Locate the cell with the specified text and output its (X, Y) center coordinate. 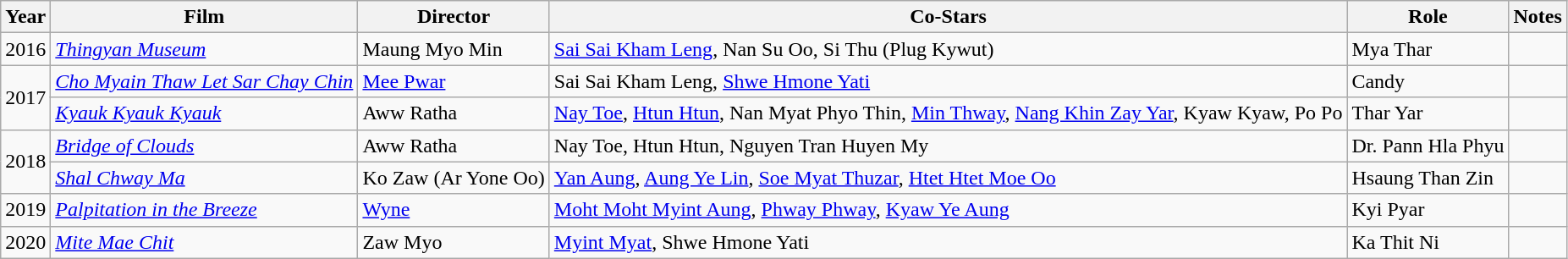
Co-Stars (948, 17)
Yan Aung, Aung Ye Lin, Soe Myat Thuzar, Htet Htet Moe Oo (948, 178)
Year (25, 17)
Director (454, 17)
Notes (1538, 17)
Sai Sai Kham Leng, Shwe Hmone Yati (948, 81)
Candy (1428, 81)
Wyne (454, 210)
Kyi Pyar (1428, 210)
2017 (25, 97)
Kyauk Kyauk Kyauk (205, 113)
2018 (25, 162)
Ka Thit Ni (1428, 242)
Dr. Pann Hla Phyu (1428, 146)
2016 (25, 49)
Thar Yar (1428, 113)
Moht Moht Myint Aung, Phway Phway, Kyaw Ye Aung (948, 210)
Role (1428, 17)
Mite Mae Chit (205, 242)
2020 (25, 242)
Hsaung Than Zin (1428, 178)
Myint Myat, Shwe Hmone Yati (948, 242)
Film (205, 17)
2019 (25, 210)
Nay Toe, Htun Htun, Nguyen Tran Huyen My (948, 146)
Thingyan Museum (205, 49)
Bridge of Clouds (205, 146)
Sai Sai Kham Leng, Nan Su Oo, Si Thu (Plug Kywut) (948, 49)
Ko Zaw (Ar Yone Oo) (454, 178)
Palpitation in the Breeze (205, 210)
Shal Chway Ma (205, 178)
Mya Thar (1428, 49)
Zaw Myo (454, 242)
Cho Myain Thaw Let Sar Chay Chin (205, 81)
Nay Toe, Htun Htun, Nan Myat Phyo Thin, Min Thway, Nang Khin Zay Yar, Kyaw Kyaw, Po Po (948, 113)
Mee Pwar (454, 81)
Maung Myo Min (454, 49)
